Search for the cell housing the specified text and yield its (x, y) center coordinate. 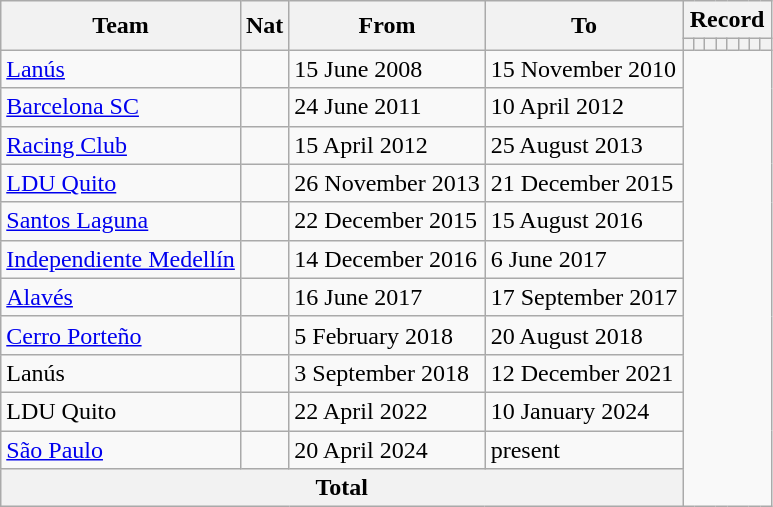
Santos Laguna (121, 221)
12 December 2021 (584, 373)
15 November 2010 (584, 69)
Total (342, 488)
São Paulo (121, 449)
22 December 2015 (387, 221)
Racing Club (121, 145)
25 August 2013 (584, 145)
14 December 2016 (387, 259)
15 June 2008 (387, 69)
Nat (264, 26)
24 June 2011 (387, 107)
16 June 2017 (387, 297)
20 April 2024 (387, 449)
Alavés (121, 297)
Team (121, 26)
Cerro Porteño (121, 335)
3 September 2018 (387, 373)
15 April 2012 (387, 145)
17 September 2017 (584, 297)
20 August 2018 (584, 335)
26 November 2013 (387, 183)
21 December 2015 (584, 183)
Barcelona SC (121, 107)
22 April 2022 (387, 411)
From (387, 26)
6 June 2017 (584, 259)
present (584, 449)
Independiente Medellín (121, 259)
15 August 2016 (584, 221)
Record (727, 20)
To (584, 26)
10 April 2012 (584, 107)
5 February 2018 (387, 335)
10 January 2024 (584, 411)
